Scan for the cell matching the given text and deliver its [X, Y] coordinate at center. 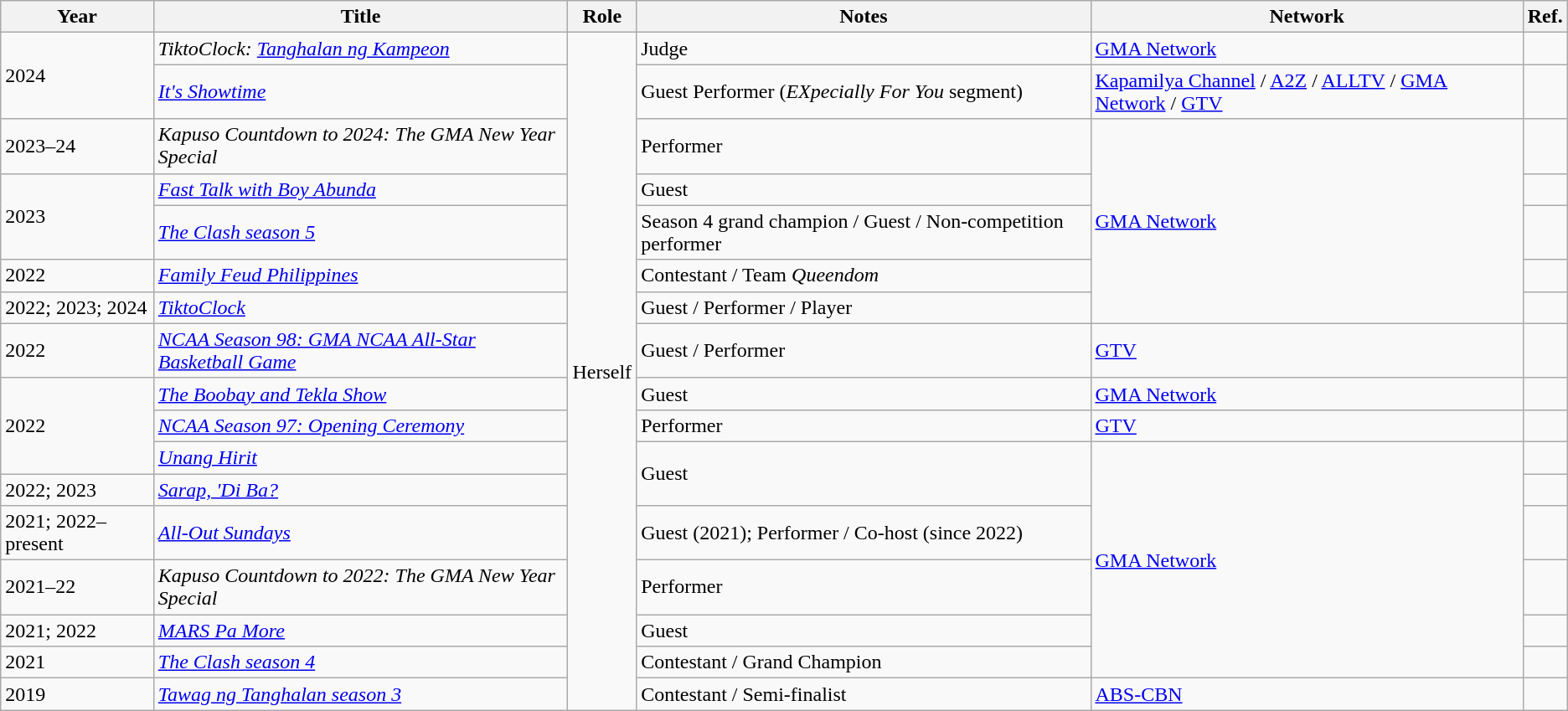
Kapamilya Channel / A2Z / ALLTV / GMA Network / GTV [1307, 92]
Kapuso Countdown to 2022: The GMA New Year Special [360, 588]
2022; 2023; 2024 [77, 307]
Sarap, 'Di Ba? [360, 490]
Family Feud Philippines [360, 276]
Network [1307, 17]
2021; 2022–present [77, 533]
Tawag ng Tanghalan season 3 [360, 694]
Unang Hirit [360, 457]
Herself [602, 372]
NCAA Season 97: Opening Ceremony [360, 425]
Role [602, 17]
Contestant / Semi-finalist [864, 694]
2023 [77, 216]
2021 [77, 662]
2022; 2023 [77, 490]
The Boobay and Tekla Show [360, 394]
2021; 2022 [77, 631]
Fast Talk with Boy Abunda [360, 189]
Season 4 grand champion / Guest / Non-competition performer [864, 233]
The Clash season 4 [360, 662]
2024 [77, 75]
NCAA Season 98: GMA NCAA All-Star Basketball Game [360, 350]
All-Out Sundays [360, 533]
Year [77, 17]
TiktoClock [360, 307]
Guest / Performer / Player [864, 307]
It's Showtime [360, 92]
Ref. [1545, 17]
The Clash season 5 [360, 233]
Judge [864, 49]
Guest (2021); Performer / Co-host (since 2022) [864, 533]
Kapuso Countdown to 2024: The GMA New Year Special [360, 146]
2023–24 [77, 146]
MARS Pa More [360, 631]
Notes [864, 17]
Guest Performer (EXpecially For You segment) [864, 92]
Contestant / Grand Champion [864, 662]
Title [360, 17]
ABS-CBN [1307, 694]
Guest / Performer [864, 350]
2021–22 [77, 588]
TiktoClock: Tanghalan ng Kampeon [360, 49]
2019 [77, 694]
Contestant / Team Queendom [864, 276]
